From the cell containing the given text, extract its center point as (X, Y) coordinate. 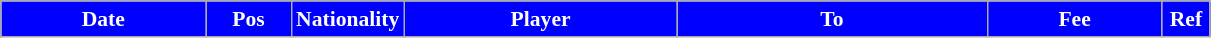
Pos (248, 19)
Fee (1074, 19)
Player (540, 19)
To (832, 19)
Date (104, 19)
Ref (1186, 19)
Nationality (348, 19)
